Identify which cell holds the provided text, then report its [x, y] central coordinate. 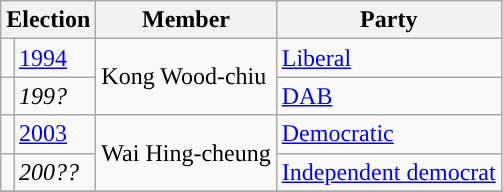
Democratic [388, 134]
200?? [55, 172]
Kong Wood-chiu [186, 77]
Liberal [388, 58]
Election [48, 20]
DAB [388, 96]
Party [388, 20]
Independent democrat [388, 172]
1994 [55, 58]
199? [55, 96]
Member [186, 20]
Wai Hing-cheung [186, 153]
2003 [55, 134]
